From the cell containing the given text, extract its center point as [X, Y] coordinate. 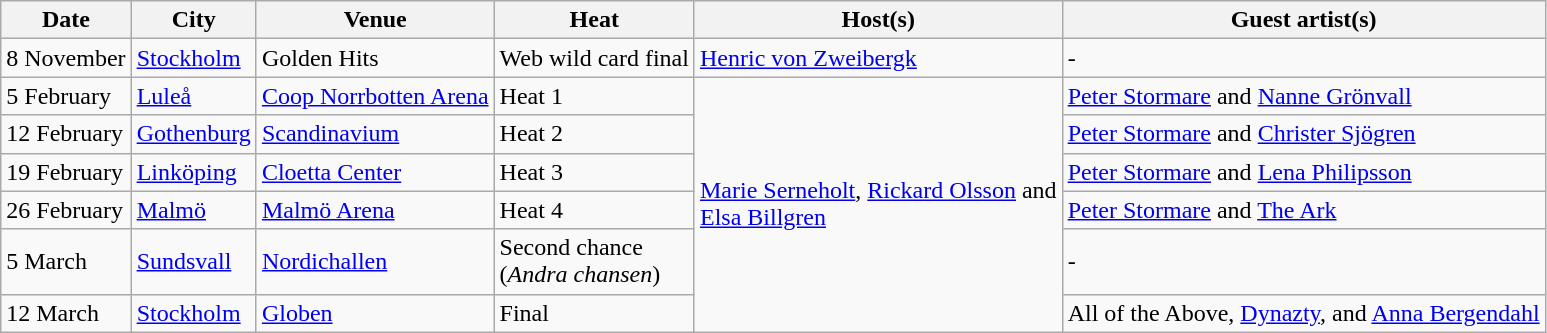
Heat [594, 20]
19 February [66, 172]
Gothenburg [194, 134]
Sundsvall [194, 262]
12 February [66, 134]
Nordichallen [375, 262]
Heat 3 [594, 172]
Luleå [194, 96]
12 March [66, 313]
Heat 1 [594, 96]
Linköping [194, 172]
Final [594, 313]
Heat 4 [594, 210]
5 March [66, 262]
Henric von Zweibergk [878, 58]
Peter Stormare and Nanne Grönvall [1304, 96]
Globen [375, 313]
Scandinavium [375, 134]
Malmö [194, 210]
Host(s) [878, 20]
Cloetta Center [375, 172]
Golden Hits [375, 58]
Second chance (Andra chansen) [594, 262]
Guest artist(s) [1304, 20]
8 November [66, 58]
Marie Serneholt, Rickard Olsson and Elsa Billgren [878, 204]
Malmö Arena [375, 210]
5 February [66, 96]
Peter Stormare and The Ark [1304, 210]
26 February [66, 210]
All of the Above, Dynazty, and Anna Bergendahl [1304, 313]
Peter Stormare and Christer Sjögren [1304, 134]
Web wild card final [594, 58]
Coop Norrbotten Arena [375, 96]
City [194, 20]
Peter Stormare and Lena Philipsson [1304, 172]
Date [66, 20]
Heat 2 [594, 134]
Venue [375, 20]
